Search for the cell housing the specified text and yield its [x, y] center coordinate. 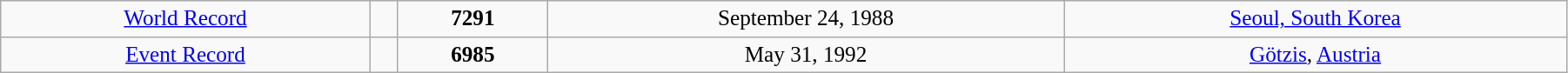
Götzis, Austria [1316, 55]
6985 [472, 55]
Seoul, South Korea [1316, 19]
September 24, 1988 [806, 19]
World Record [185, 19]
7291 [472, 19]
May 31, 1992 [806, 55]
Event Record [185, 55]
